For the text-containing cell, return its midpoint in (x, y) coordinate format. 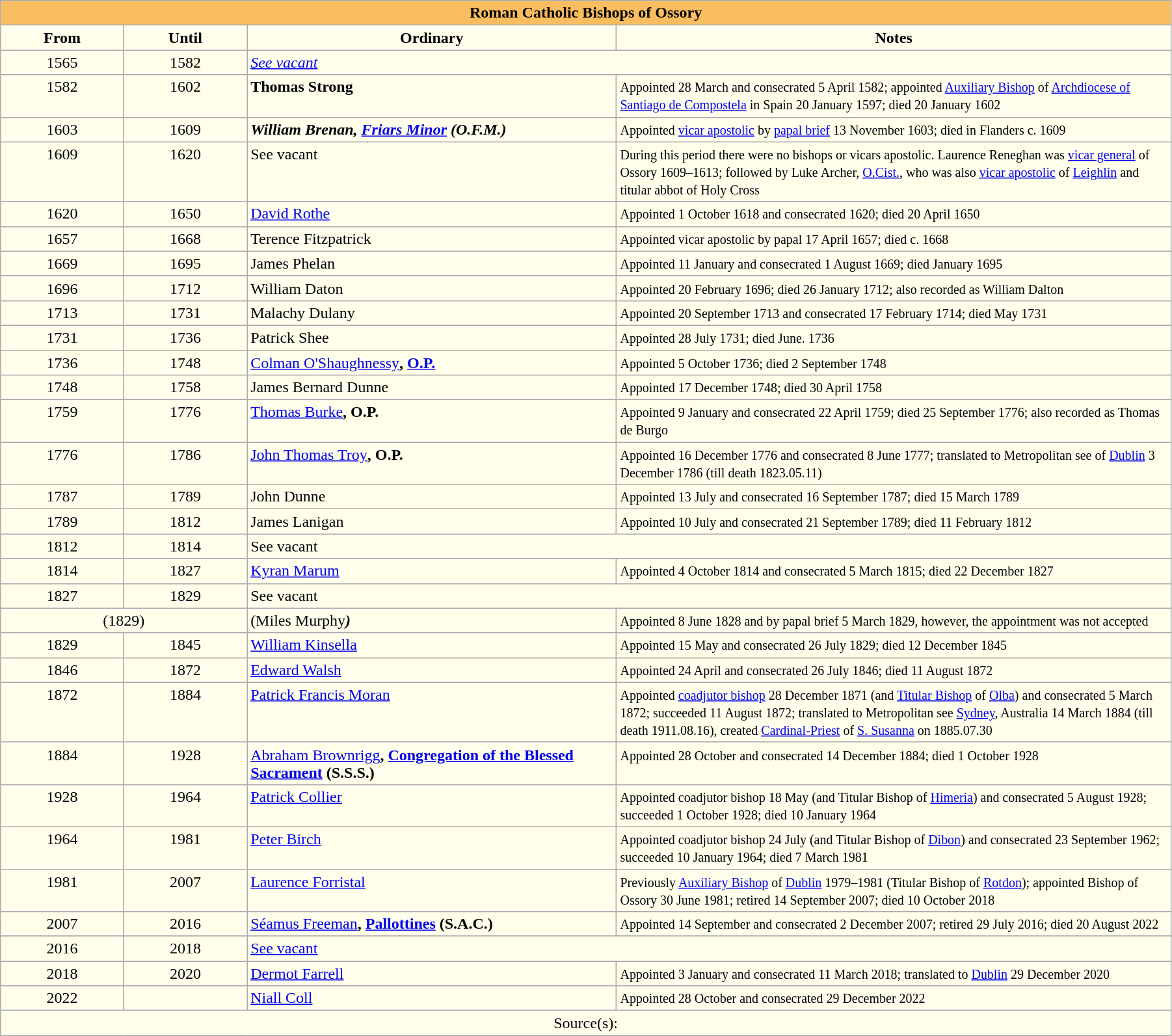
Appointed 28 July 1731; died June. 1736 (894, 338)
Notes (894, 38)
Peter Birch (432, 848)
(1829) (124, 620)
Appointed vicar apostolic by papal 17 April 1657; died c. 1668 (894, 239)
Niall Coll (432, 998)
Appointed 4 October 1814 and consecrated 5 March 1815; died 22 December 1827 (894, 571)
1657 (62, 239)
Edward Walsh (432, 670)
1669 (62, 263)
Appointed 3 January and consecrated 11 March 2018; translated to Dublin 29 December 2020 (894, 974)
Appointed 20 February 1696; died 26 January 1712; also recorded as William Dalton (894, 288)
Appointed 9 January and consecrated 22 April 1759; died 25 September 1776; also recorded as Thomas de Burgo (894, 421)
Appointed coadjutor bishop 24 July (and Titular Bishop of Dibon) and consecrated 23 September 1962; succeeded 10 January 1964; died 7 March 1981 (894, 848)
Kyran Marum (432, 571)
Appointed vicar apostolic by papal brief 13 November 1603; died in Flanders c. 1609 (894, 129)
Patrick Francis Moran (432, 712)
1695 (185, 263)
William Brenan, Friars Minor (O.F.M.) (432, 129)
Abraham Brownrigg, Congregation of the Blessed Sacrament (S.S.S.) (432, 764)
Laurence Forristal (432, 890)
John Thomas Troy, O.P. (432, 463)
Patrick Collier (432, 805)
Patrick Shee (432, 338)
1845 (185, 645)
Appointed 1 October 1618 and consecrated 1620; died 20 April 1650 (894, 214)
David Rothe (432, 214)
From (62, 38)
Thomas Strong (432, 96)
1603 (62, 129)
Appointed 15 May and consecrated 26 July 1829; died 12 December 1845 (894, 645)
1758 (185, 388)
1846 (62, 670)
Appointed 16 December 1776 and consecrated 8 June 1777; translated to Metropolitan see of Dublin 3 December 1786 (till death 1823.05.11) (894, 463)
John Dunne (432, 497)
Appointed 20 September 1713 and consecrated 17 February 1714; died May 1731 (894, 313)
Appointed 10 July and consecrated 21 September 1789; died 11 February 1812 (894, 522)
Appointed 28 October and consecrated 14 December 1884; died 1 October 1928 (894, 764)
Appointed 11 January and consecrated 1 August 1669; died January 1695 (894, 263)
1713 (62, 313)
Appointed 5 October 1736; died 2 September 1748 (894, 362)
William Daton (432, 288)
James Bernard Dunne (432, 388)
James Phelan (432, 263)
Appointed 24 April and consecrated 26 July 1846; died 11 August 1872 (894, 670)
Appointed 13 July and consecrated 16 September 1787; died 15 March 1789 (894, 497)
Source(s): (586, 1023)
Appointed 8 June 1828 and by papal brief 5 March 1829, however, the appointment was not accepted (894, 620)
Appointed 17 December 1748; died 30 April 1758 (894, 388)
1787 (62, 497)
1712 (185, 288)
Terence Fitzpatrick (432, 239)
1759 (62, 421)
Until (185, 38)
Malachy Dulany (432, 313)
Dermot Farrell (432, 974)
1696 (62, 288)
Appointed 14 September and consecrated 2 December 2007; retired 29 July 2016; died 20 August 2022 (894, 924)
Appointed coadjutor bishop 18 May (and Titular Bishop of Himeria) and consecrated 5 August 1928; succeeded 1 October 1928; died 10 January 1964 (894, 805)
1602 (185, 96)
Thomas Burke, O.P. (432, 421)
Colman O'Shaughnessy, O.P. (432, 362)
William Kinsella (432, 645)
2020 (185, 974)
Ordinary (432, 38)
1650 (185, 214)
2022 (62, 998)
James Lanigan (432, 522)
(Miles Murphy) (432, 620)
Appointed 28 October and consecrated 29 December 2022 (894, 998)
Séamus Freeman, Pallottines (S.A.C.) (432, 924)
1565 (62, 62)
1668 (185, 239)
Roman Catholic Bishops of Ossory (586, 13)
1786 (185, 463)
